Return [X, Y] of the center of cell containing provided text 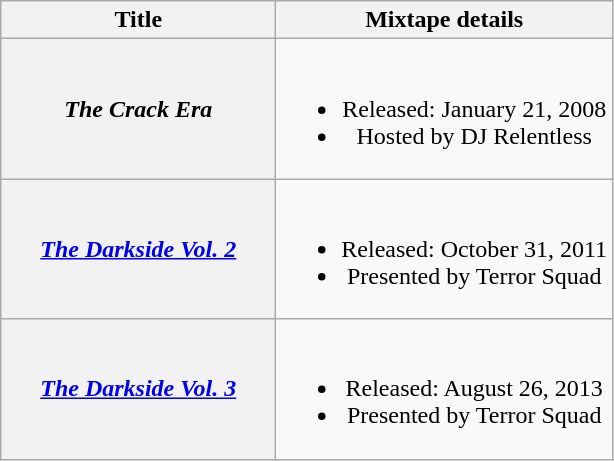
The Darkside Vol. 3 [138, 389]
Released: August 26, 2013Presented by Terror Squad [444, 389]
Mixtape details [444, 20]
The Crack Era [138, 109]
The Darkside Vol. 2 [138, 249]
Released: January 21, 2008Hosted by DJ Relentless [444, 109]
Title [138, 20]
Released: October 31, 2011Presented by Terror Squad [444, 249]
